For the text-containing cell, return its midpoint in [x, y] coordinate format. 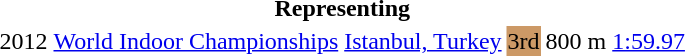
3rd [524, 41]
800 m [576, 41]
World Indoor Championships [196, 41]
Istanbul, Turkey [423, 41]
